Capture the cell that displays the provided text and extract its (x, y) central coordinate. 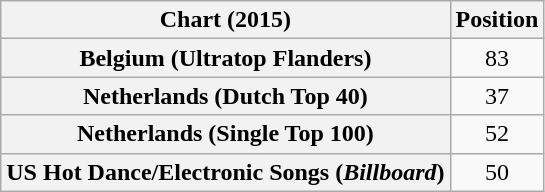
Netherlands (Dutch Top 40) (226, 96)
US Hot Dance/Electronic Songs (Billboard) (226, 172)
52 (497, 134)
Chart (2015) (226, 20)
Position (497, 20)
Belgium (Ultratop Flanders) (226, 58)
37 (497, 96)
Netherlands (Single Top 100) (226, 134)
83 (497, 58)
50 (497, 172)
